Detect which cell encompasses the target text, then output its [x, y] center coordinate. 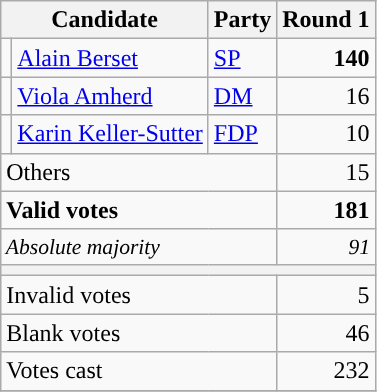
Blank votes [139, 333]
Round 1 [326, 20]
15 [326, 172]
Karin Keller-Sutter [110, 134]
Valid votes [139, 210]
Alain Berset [110, 58]
91 [326, 247]
181 [326, 210]
Candidate [105, 20]
Votes cast [139, 371]
Invalid votes [139, 295]
5 [326, 295]
Party [242, 20]
Absolute majority [139, 247]
232 [326, 371]
46 [326, 333]
DM [242, 96]
16 [326, 96]
Others [139, 172]
10 [326, 134]
FDP [242, 134]
Viola Amherd [110, 96]
140 [326, 58]
SP [242, 58]
